For the text-containing cell, return its midpoint in [x, y] coordinate format. 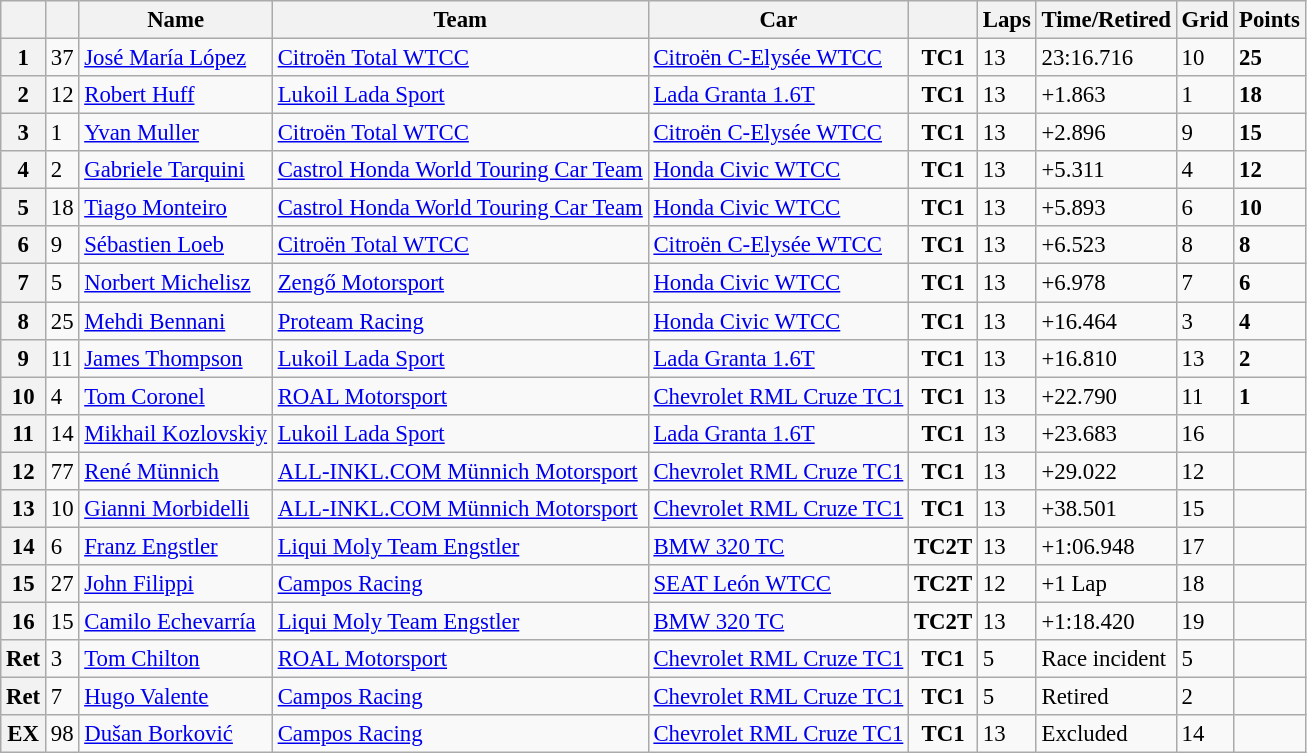
René Münnich [176, 471]
+1:18.420 [1106, 621]
Mikhail Kozlovskiy [176, 433]
Zengő Motorsport [460, 283]
Tom Coronel [176, 396]
+1.863 [1106, 95]
EX [24, 734]
Time/Retired [1106, 20]
SEAT León WTCC [778, 584]
37 [62, 58]
Laps [1006, 20]
+1 Lap [1106, 584]
José María López [176, 58]
Robert Huff [176, 95]
Dušan Borković [176, 734]
27 [62, 584]
98 [62, 734]
Race incident [1106, 659]
Tom Chilton [176, 659]
+38.501 [1106, 509]
17 [1204, 546]
+16.464 [1106, 321]
Gabriele Tarquini [176, 170]
Team [460, 20]
Camilo Echevarría [176, 621]
19 [1204, 621]
John Filippi [176, 584]
James Thompson [176, 358]
Hugo Valente [176, 697]
+1:06.948 [1106, 546]
+6.978 [1106, 283]
Car [778, 20]
+5.893 [1106, 208]
Excluded [1106, 734]
+5.311 [1106, 170]
+2.896 [1106, 133]
77 [62, 471]
Proteam Racing [460, 321]
Tiago Monteiro [176, 208]
+29.022 [1106, 471]
23:16.716 [1106, 58]
Norbert Michelisz [176, 283]
Sébastien Loeb [176, 245]
+16.810 [1106, 358]
+23.683 [1106, 433]
Yvan Muller [176, 133]
Name [176, 20]
Grid [1204, 20]
Mehdi Bennani [176, 321]
Gianni Morbidelli [176, 509]
Franz Engstler [176, 546]
Retired [1106, 697]
+6.523 [1106, 245]
Points [1270, 20]
+22.790 [1106, 396]
